Search for the cell housing the specified text and yield its (x, y) center coordinate. 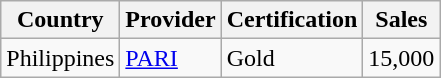
Philippines (60, 58)
Provider (170, 20)
PARI (170, 58)
Gold (292, 58)
Certification (292, 20)
Country (60, 20)
Sales (402, 20)
15,000 (402, 58)
